Find where the given text appears and provide that cell's center as (X, Y) coordinate. 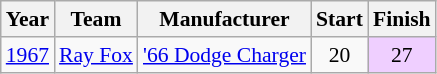
1967 (28, 55)
'66 Dodge Charger (224, 55)
Finish (402, 19)
Manufacturer (224, 19)
Ray Fox (96, 55)
27 (402, 55)
Team (96, 19)
Start (340, 19)
Year (28, 19)
20 (340, 55)
